Pinpoint the cell where the given text exists, returning its (X, Y) midpoint coordinate. 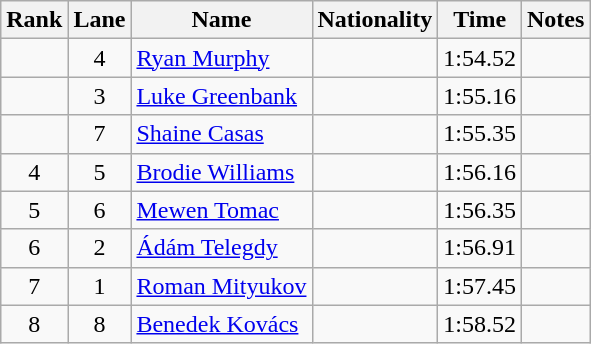
1:56.16 (480, 172)
3 (100, 96)
1:54.52 (480, 58)
2 (100, 248)
Rank (34, 20)
Luke Greenbank (222, 96)
Ryan Murphy (222, 58)
Time (480, 20)
1:55.35 (480, 134)
Name (222, 20)
Nationality (375, 20)
Brodie Williams (222, 172)
1:57.45 (480, 286)
1 (100, 286)
Roman Mityukov (222, 286)
Mewen Tomac (222, 210)
Ádám Telegdy (222, 248)
Lane (100, 20)
Benedek Kovács (222, 324)
1:56.91 (480, 248)
Notes (555, 20)
Shaine Casas (222, 134)
1:55.16 (480, 96)
1:56.35 (480, 210)
1:58.52 (480, 324)
